Detect which cell encompasses the target text, then output its (x, y) center coordinate. 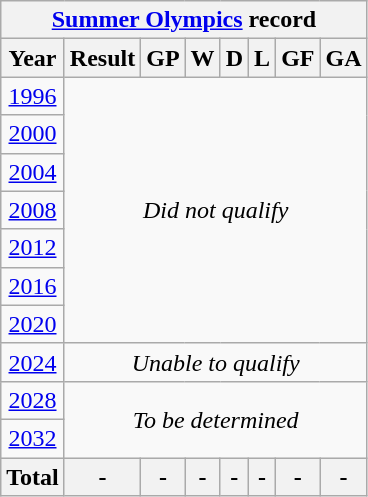
2020 (33, 324)
Unable to qualify (216, 362)
2004 (33, 172)
2008 (33, 210)
2016 (33, 286)
2032 (33, 438)
GP (163, 58)
GF (298, 58)
2024 (33, 362)
W (202, 58)
2028 (33, 400)
To be determined (216, 419)
Total (33, 477)
2012 (33, 248)
Did not qualify (216, 210)
L (262, 58)
GA (344, 58)
Summer Olympics record (184, 20)
Year (33, 58)
2000 (33, 134)
Result (102, 58)
1996 (33, 96)
D (234, 58)
